Return [x, y] of the center of cell containing provided text 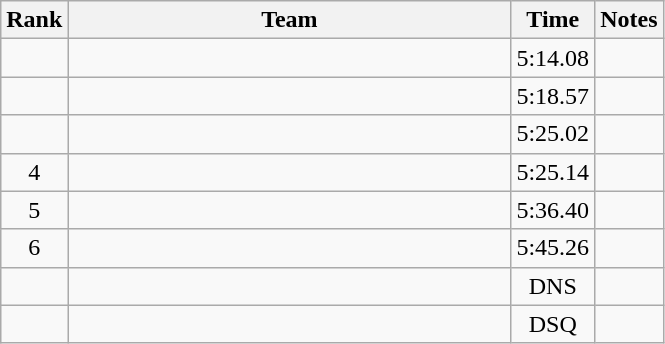
Team [290, 20]
6 [34, 248]
5:25.02 [553, 134]
5:18.57 [553, 96]
5 [34, 210]
Notes [629, 20]
5:36.40 [553, 210]
Rank [34, 20]
DNS [553, 286]
5:25.14 [553, 172]
4 [34, 172]
5:14.08 [553, 58]
5:45.26 [553, 248]
DSQ [553, 324]
Time [553, 20]
